From the cell containing the given text, extract its center point as [x, y] coordinate. 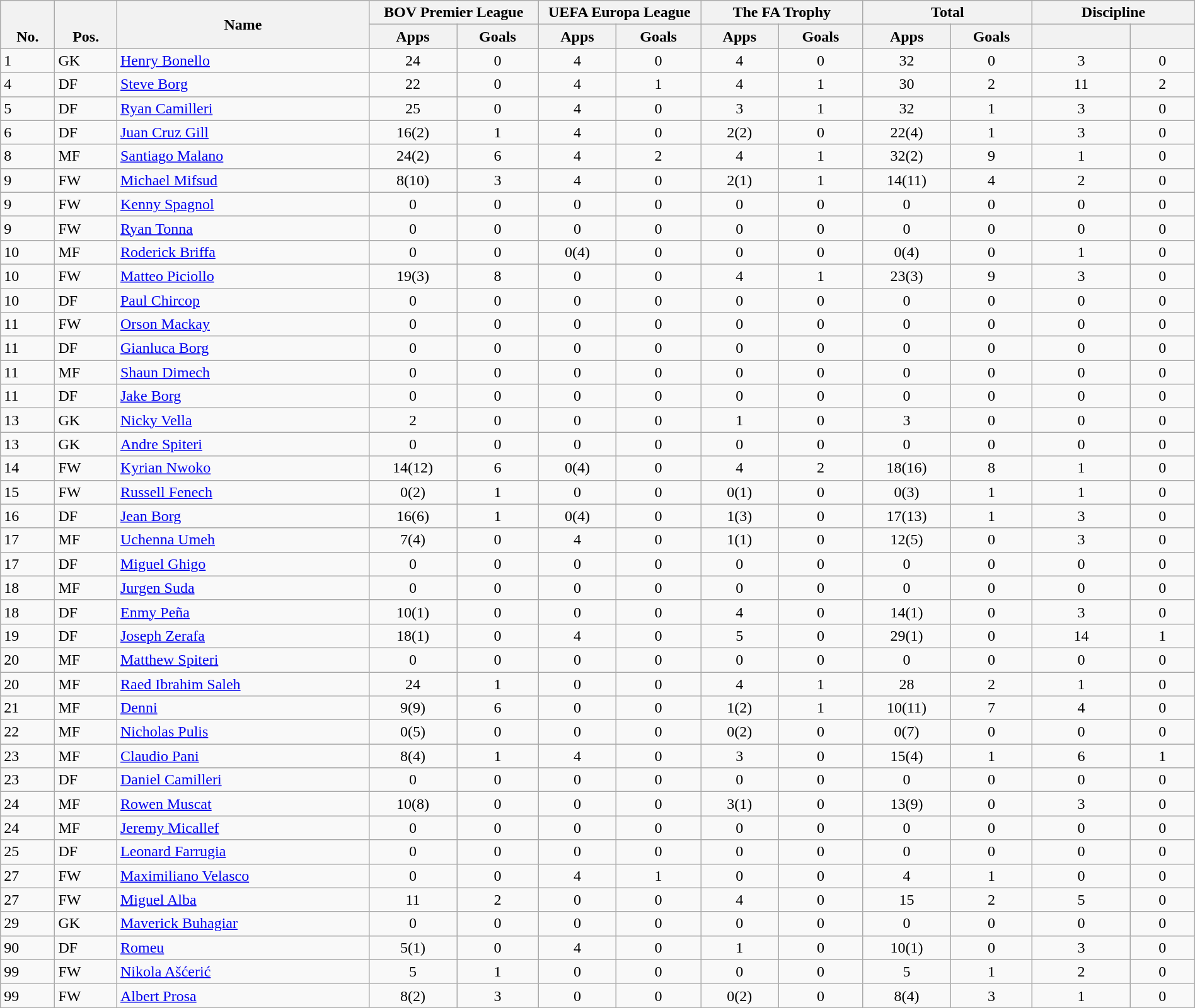
Santiago Malano [243, 156]
18(16) [906, 468]
28 [906, 684]
0(5) [412, 732]
Raed Ibrahim Saleh [243, 684]
8(2) [412, 995]
14(1) [906, 612]
Juan Cruz Gill [243, 132]
Paul Chircop [243, 301]
Kyrian Nwoko [243, 468]
UEFA Europa League [619, 13]
Name [243, 25]
1(3) [740, 516]
15(4) [906, 756]
22(4) [906, 132]
17(13) [906, 516]
Nicky Vella [243, 420]
1(1) [740, 540]
No. [28, 25]
Miguel Ghigo [243, 564]
19(3) [412, 276]
Maximiliano Velasco [243, 876]
Shaun Dimech [243, 372]
Gianluca Borg [243, 348]
Roderick Briffa [243, 252]
Leonard Farrugia [243, 852]
18(1) [412, 636]
10(11) [906, 708]
24(2) [412, 156]
16(2) [412, 132]
Orson Mackay [243, 324]
Enmy Peña [243, 612]
Joseph Zerafa [243, 636]
Nikola Ašćerić [243, 971]
5(1) [412, 948]
0(1) [740, 492]
Romeu [243, 948]
Jake Borg [243, 396]
7 [991, 708]
0(3) [906, 492]
8(10) [412, 180]
Total [948, 13]
Rowen Muscat [243, 804]
Uchenna Umeh [243, 540]
BOV Premier League [454, 13]
16(6) [412, 516]
32(2) [906, 156]
3(1) [740, 804]
Jurgen Suda [243, 588]
Denni [243, 708]
Matteo Piciollo [243, 276]
1(2) [740, 708]
Pos. [86, 25]
Steve Borg [243, 84]
Andre Spiteri [243, 444]
9(9) [412, 708]
Henry Bonello [243, 60]
Miguel Alba [243, 900]
19 [28, 636]
29 [28, 924]
Jean Borg [243, 516]
Nicholas Pulis [243, 732]
21 [28, 708]
Maverick Buhagiar [243, 924]
Matthew Spiteri [243, 660]
0(7) [906, 732]
Discipline [1113, 13]
Ryan Tonna [243, 228]
Kenny Spagnol [243, 204]
90 [28, 948]
Russell Fenech [243, 492]
Albert Prosa [243, 995]
Daniel Camilleri [243, 780]
Ryan Camilleri [243, 108]
2(1) [740, 180]
14(11) [906, 180]
10(8) [412, 804]
Claudio Pani [243, 756]
30 [906, 84]
Jeremy Micallef [243, 828]
16 [28, 516]
13(9) [906, 804]
2(2) [740, 132]
The FA Trophy [782, 13]
7(4) [412, 540]
12(5) [906, 540]
29(1) [906, 636]
14(12) [412, 468]
Michael Mifsud [243, 180]
23(3) [906, 276]
